Scan for the cell matching the given text and deliver its [x, y] coordinate at center. 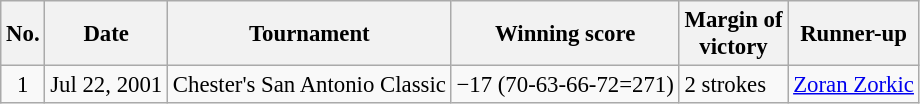
Tournament [310, 34]
2 strokes [734, 85]
−17 (70-63-66-72=271) [565, 85]
Date [106, 34]
Jul 22, 2001 [106, 85]
Margin ofvictory [734, 34]
Runner-up [854, 34]
Zoran Zorkic [854, 85]
Winning score [565, 34]
1 [23, 85]
No. [23, 34]
Chester's San Antonio Classic [310, 85]
